Output the [X, Y] coordinate of the center of the cell containing the given text.  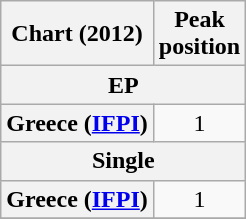
EP [124, 85]
Peakposition [199, 34]
Chart (2012) [78, 34]
Single [124, 161]
